Output the (X, Y) coordinate of the center of the cell containing the given text.  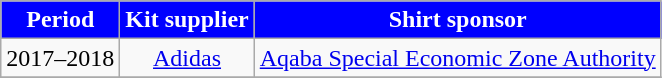
Aqaba Special Economic Zone Authority (458, 58)
2017–2018 (60, 58)
Period (60, 20)
Adidas (187, 58)
Shirt sponsor (458, 20)
Kit supplier (187, 20)
